Scan for the cell matching the given text and deliver its (x, y) coordinate at center. 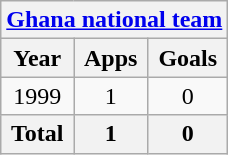
Goals (188, 58)
Ghana national team (114, 20)
Total (38, 134)
Apps (111, 58)
Year (38, 58)
1999 (38, 96)
